Return the [x, y] coordinate for the center point of the cell that contains the specified text.  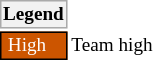
High [34, 46]
Legend [34, 14]
